Find where the given text appears and provide that cell's center as (X, Y) coordinate. 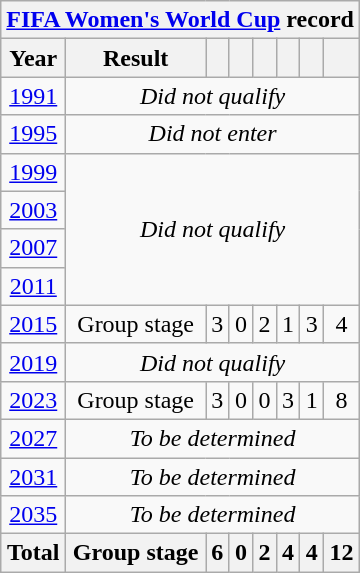
1995 (34, 134)
12 (341, 553)
2003 (34, 210)
2031 (34, 477)
1999 (34, 172)
Did not enter (213, 134)
2011 (34, 286)
8 (341, 400)
FIFA Women's World Cup record (180, 20)
6 (218, 553)
1991 (34, 96)
Total (34, 553)
2035 (34, 515)
2019 (34, 362)
2023 (34, 400)
Result (136, 58)
2015 (34, 324)
Year (34, 58)
2007 (34, 248)
2027 (34, 438)
